Return the (X, Y) coordinate for the center point of the cell that contains the specified text.  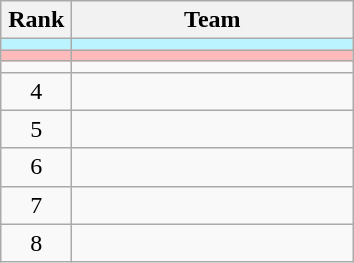
4 (36, 91)
Rank (36, 20)
5 (36, 129)
6 (36, 167)
Team (212, 20)
7 (36, 205)
8 (36, 243)
